Output the [x, y] coordinate of the center of the cell containing the given text.  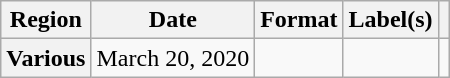
Label(s) [390, 20]
Various [46, 58]
Date [173, 20]
Format [299, 20]
March 20, 2020 [173, 58]
Region [46, 20]
